Search for the cell housing the specified text and yield its [x, y] center coordinate. 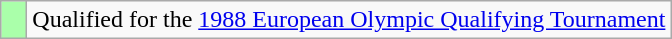
Qualified for the 1988 European Olympic Qualifying Tournament [349, 20]
